Identify which cell holds the provided text, then report its [X, Y] central coordinate. 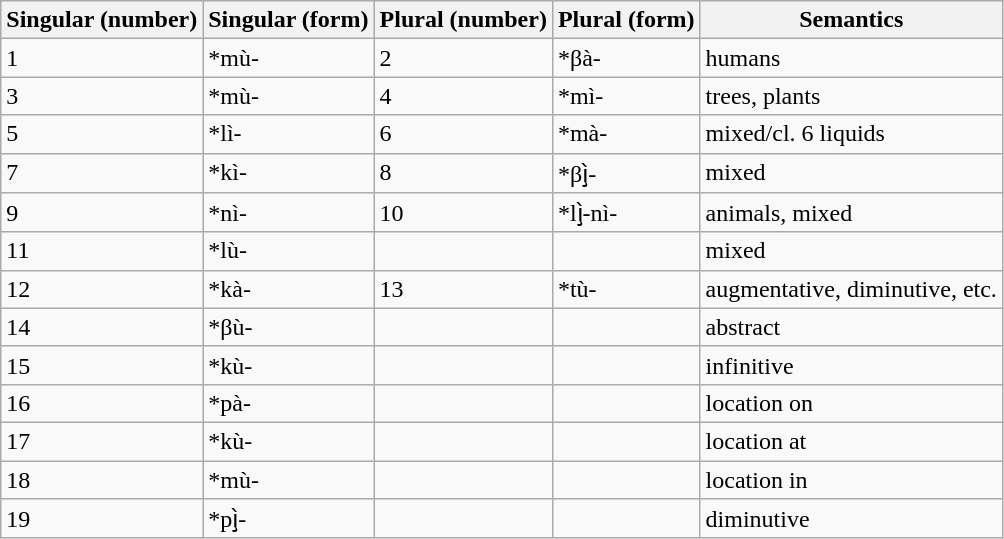
*mà- [626, 134]
11 [102, 251]
12 [102, 289]
7 [102, 173]
*kà- [288, 289]
abstract [851, 327]
4 [463, 96]
*lì- [288, 134]
13 [463, 289]
mixed/cl. 6 liquids [851, 134]
18 [102, 479]
animals, mixed [851, 213]
17 [102, 441]
10 [463, 213]
*βà- [626, 58]
*βù- [288, 327]
*βì̧- [626, 173]
infinitive [851, 365]
location at [851, 441]
Plural (number) [463, 20]
*lì̧-nì- [626, 213]
diminutive [851, 519]
1 [102, 58]
5 [102, 134]
8 [463, 173]
15 [102, 365]
*nì- [288, 213]
3 [102, 96]
9 [102, 213]
trees, plants [851, 96]
*pì̧- [288, 519]
Semantics [851, 20]
2 [463, 58]
humans [851, 58]
augmentative, diminutive, etc. [851, 289]
location on [851, 403]
*mì- [626, 96]
Singular (form) [288, 20]
*pà- [288, 403]
6 [463, 134]
16 [102, 403]
Singular (number) [102, 20]
Plural (form) [626, 20]
*tù- [626, 289]
*lù- [288, 251]
location in [851, 479]
19 [102, 519]
*kì- [288, 173]
14 [102, 327]
